Capture the cell that displays the provided text and extract its [X, Y] central coordinate. 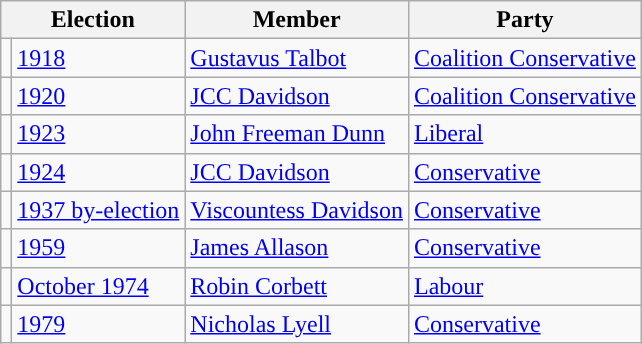
Gustavus Talbot [297, 58]
Member [297, 20]
1937 by-election [98, 210]
Party [524, 20]
October 1974 [98, 286]
Labour [524, 286]
James Allason [297, 248]
John Freeman Dunn [297, 134]
1920 [98, 96]
1924 [98, 172]
1979 [98, 324]
1923 [98, 134]
1918 [98, 58]
Robin Corbett [297, 286]
Election [93, 20]
Nicholas Lyell [297, 324]
1959 [98, 248]
Liberal [524, 134]
Viscountess Davidson [297, 210]
